Pinpoint the cell where the given text exists, returning its [X, Y] midpoint coordinate. 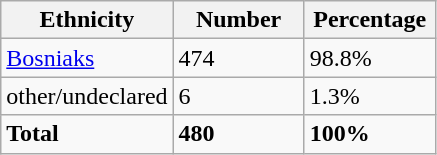
1.3% [370, 96]
Ethnicity [87, 20]
100% [370, 134]
474 [238, 58]
98.8% [370, 58]
other/undeclared [87, 96]
Percentage [370, 20]
480 [238, 134]
Total [87, 134]
Bosniaks [87, 58]
6 [238, 96]
Number [238, 20]
